Capture the cell that displays the provided text and extract its (X, Y) central coordinate. 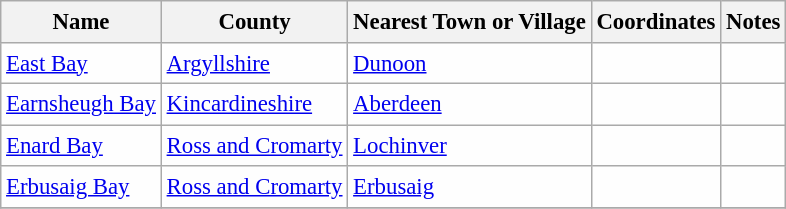
Aberdeen (470, 104)
Name (82, 22)
Argyllshire (254, 62)
Erbusaig Bay (82, 186)
Earnsheugh Bay (82, 104)
Nearest Town or Village (470, 22)
Erbusaig (470, 186)
Dunoon (470, 62)
Notes (754, 22)
Coordinates (656, 22)
Enard Bay (82, 146)
County (254, 22)
Kincardineshire (254, 104)
East Bay (82, 62)
Lochinver (470, 146)
